Return the [X, Y] coordinate for the center point of the cell that contains the specified text.  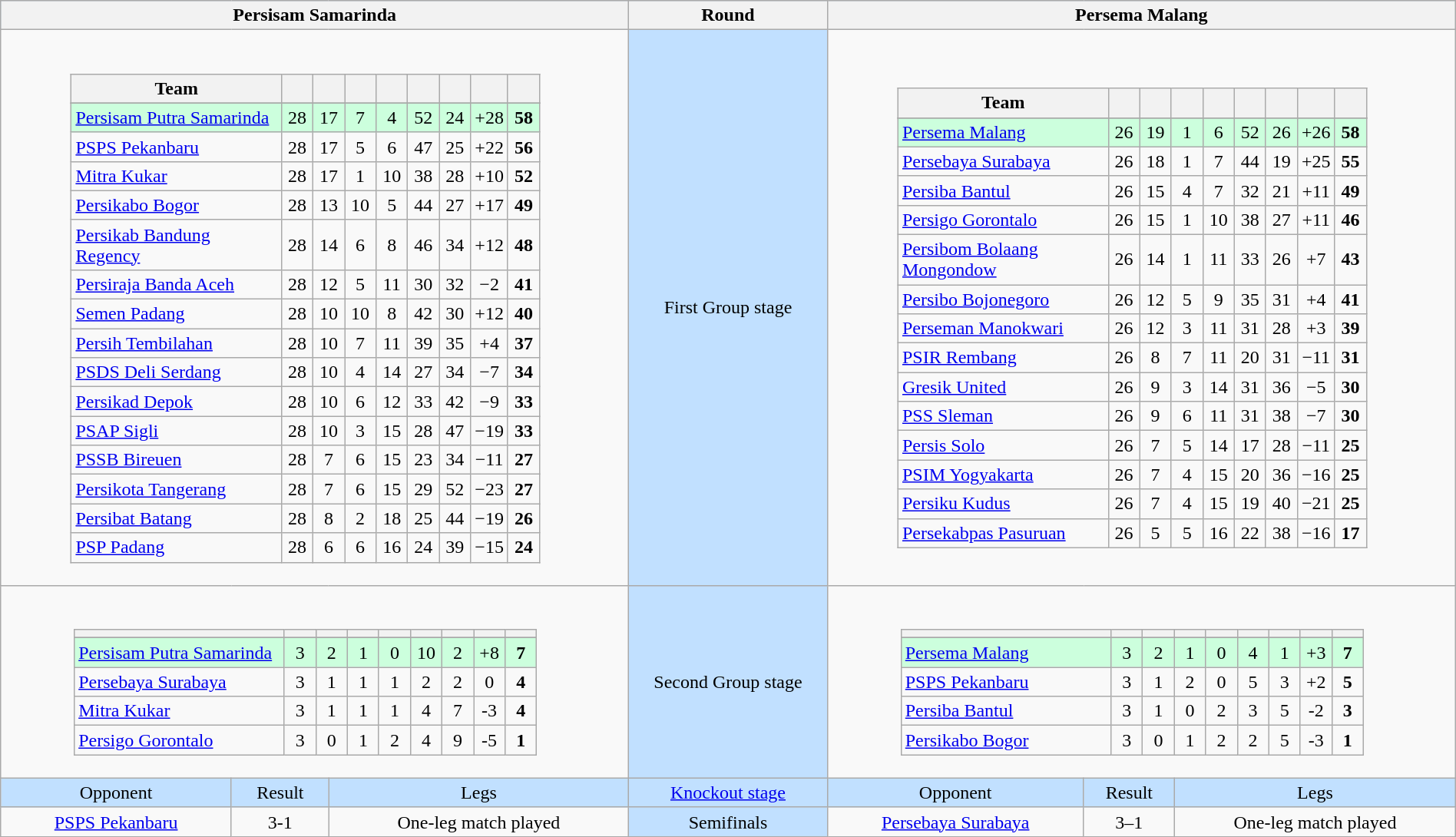
PSP Padang [177, 548]
Persikab Bandung Regency [177, 244]
+25 [1316, 161]
PSDS Deli Serdang [177, 372]
Second Group stage [728, 682]
Perseman Manokwari [1003, 329]
+8 [490, 653]
29 [424, 489]
PSAP Sigli [177, 431]
48 [524, 244]
Persibom Bolaang Mongondow [1003, 260]
Persema Malang 3 2 1 0 4 1 +3 7 PSPS Pekanbaru 3 1 2 0 5 3 +2 5 Persiba Bantul 3 1 0 2 3 5 -2 3 Persikabo Bogor 3 0 1 2 2 5 -3 1 [1141, 682]
Persekabpas Pasuruan [1003, 533]
PSIR Rembang [1003, 358]
Persibo Bojonegoro [1003, 299]
Persih Tembilahan [177, 343]
3–1 [1129, 822]
Knockout stage [728, 792]
+22 [490, 147]
Persisam Samarinda [315, 15]
Gresik United [1003, 387]
56 [524, 147]
PSIM Yogyakarta [1003, 475]
+10 [490, 176]
43 [1350, 260]
−23 [490, 489]
13 [329, 205]
Semifinals [728, 822]
Persikad Depok [177, 402]
3-1 [280, 822]
PSS Sleman [1003, 416]
21 [1281, 190]
Persiraja Banda Aceh [177, 284]
-5 [490, 740]
Round [728, 15]
22 [1250, 533]
-2 [1316, 711]
−5 [1316, 387]
−21 [1316, 504]
+28 [490, 117]
Persisam Putra Samarinda 3 2 1 0 10 2 +8 7 Persebaya Surabaya 3 1 1 1 2 2 0 4 Mitra Kukar 3 1 1 1 4 7 -3 4 Persigo Gorontalo 3 0 1 2 4 9 -5 1 [315, 682]
+2 [1316, 682]
PSSB Bireuen [177, 460]
+17 [490, 205]
23 [424, 460]
37 [524, 343]
First Group stage [728, 308]
Persibat Batang [177, 518]
−9 [490, 402]
−2 [490, 284]
Persikota Tangerang [177, 489]
Persiku Kudus [1003, 504]
55 [1350, 161]
−15 [490, 548]
+26 [1316, 132]
+7 [1316, 260]
Persis Solo [1003, 445]
Semen Padang [177, 314]
